Return [X, Y] of the center of cell containing provided text 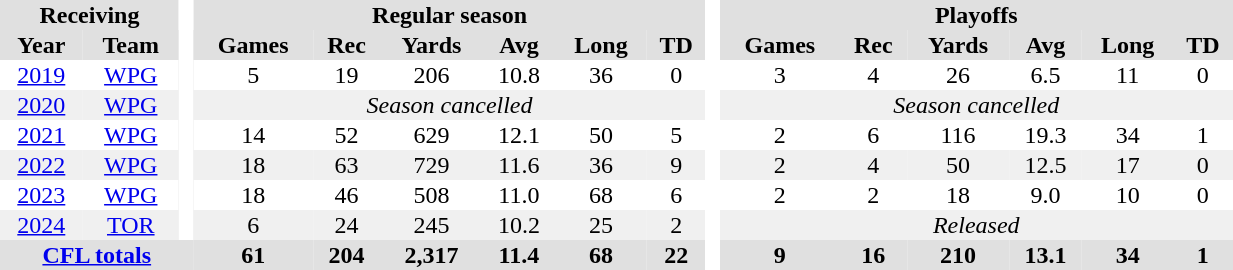
11.4 [518, 255]
Receiving [90, 15]
Team [131, 45]
52 [346, 135]
2023 [42, 195]
CFL totals [97, 255]
2021 [42, 135]
Released [976, 225]
12.5 [1046, 165]
19 [346, 75]
116 [958, 135]
11 [1128, 75]
2022 [42, 165]
46 [346, 195]
210 [958, 255]
Year [42, 45]
245 [431, 225]
11.6 [518, 165]
629 [431, 135]
729 [431, 165]
6.5 [1046, 75]
61 [254, 255]
10.8 [518, 75]
2020 [42, 105]
3 [780, 75]
2024 [42, 225]
13.1 [1046, 255]
11.0 [518, 195]
Playoffs [976, 15]
TOR [131, 225]
16 [874, 255]
2019 [42, 75]
19.3 [1046, 135]
17 [1128, 165]
25 [600, 225]
508 [431, 195]
22 [676, 255]
10 [1128, 195]
10.2 [518, 225]
12.1 [518, 135]
206 [431, 75]
204 [346, 255]
24 [346, 225]
9.0 [1046, 195]
14 [254, 135]
Regular season [450, 15]
2,317 [431, 255]
63 [346, 165]
26 [958, 75]
